Locate the cell with the specified text and output its [x, y] center coordinate. 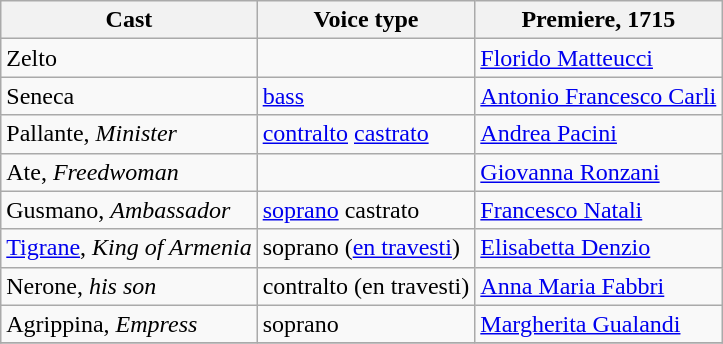
Zelto [129, 58]
Pallante, Minister [129, 134]
Nerone, his son [129, 286]
Seneca [129, 96]
Antonio Francesco Carli [598, 96]
Agrippina, Empress [129, 324]
Margherita Gualandi [598, 324]
Elisabetta Denzio [598, 248]
Ate, Freedwoman [129, 172]
soprano castrato [366, 210]
Voice type [366, 20]
Anna Maria Fabbri [598, 286]
Gusmano, Ambassador [129, 210]
soprano [366, 324]
contralto castrato [366, 134]
soprano (en travesti) [366, 248]
Tigrane, King of Armenia [129, 248]
Francesco Natali [598, 210]
contralto (en travesti) [366, 286]
Andrea Pacini [598, 134]
Premiere, 1715 [598, 20]
bass [366, 96]
Cast [129, 20]
Florido Matteucci [598, 58]
Giovanna Ronzani [598, 172]
